Pinpoint the cell where the given text exists, returning its [x, y] midpoint coordinate. 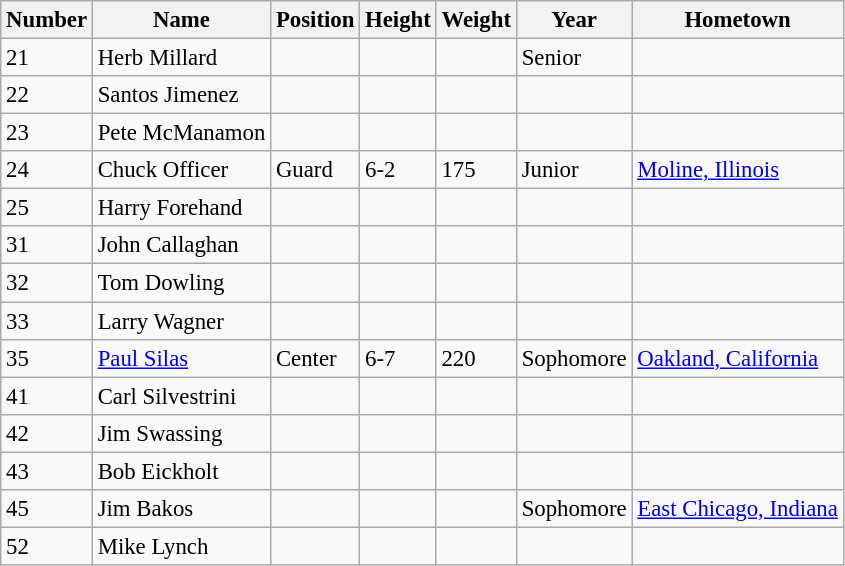
Weight [476, 20]
Junior [574, 170]
35 [47, 358]
41 [47, 396]
Carl Silvestrini [181, 396]
Year [574, 20]
Pete McManamon [181, 133]
220 [476, 358]
Harry Forehand [181, 208]
Chuck Officer [181, 170]
Herb Millard [181, 58]
Height [398, 20]
Mike Lynch [181, 546]
Center [316, 358]
Senior [574, 58]
43 [47, 471]
42 [47, 433]
52 [47, 546]
25 [47, 208]
Paul Silas [181, 358]
Tom Dowling [181, 283]
Oakland, California [738, 358]
Number [47, 20]
Santos Jimenez [181, 95]
Position [316, 20]
East Chicago, Indiana [738, 509]
45 [47, 509]
Larry Wagner [181, 321]
31 [47, 245]
Hometown [738, 20]
23 [47, 133]
Guard [316, 170]
Jim Bakos [181, 509]
21 [47, 58]
175 [476, 170]
22 [47, 95]
John Callaghan [181, 245]
32 [47, 283]
Name [181, 20]
Bob Eickholt [181, 471]
Moline, Illinois [738, 170]
24 [47, 170]
6-2 [398, 170]
33 [47, 321]
6-7 [398, 358]
Jim Swassing [181, 433]
